Detect which cell encompasses the target text, then output its (x, y) center coordinate. 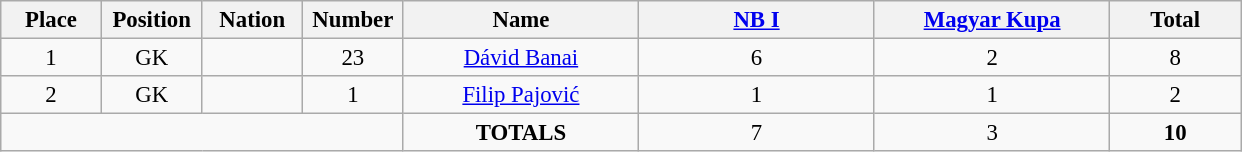
3 (992, 133)
7 (757, 133)
Place (52, 20)
TOTALS (521, 133)
8 (1176, 58)
6 (757, 58)
Dávid Banai (521, 58)
Total (1176, 20)
Name (521, 20)
Nation (252, 20)
Filip Pajović (521, 95)
NB I (757, 20)
Magyar Kupa (992, 20)
23 (354, 58)
10 (1176, 133)
Number (354, 20)
Position (152, 20)
